Pinpoint the cell where the given text exists, returning its (X, Y) midpoint coordinate. 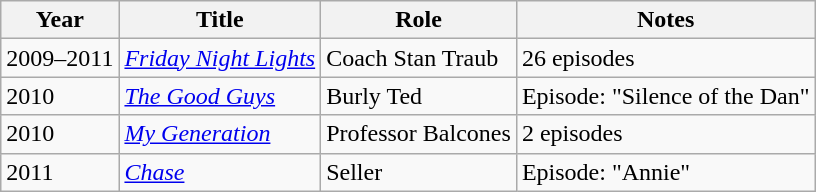
2009–2011 (60, 58)
The Good Guys (220, 96)
Coach Stan Traub (419, 58)
My Generation (220, 134)
Burly Ted (419, 96)
Notes (666, 20)
Title (220, 20)
Professor Balcones (419, 134)
Year (60, 20)
2011 (60, 172)
Episode: "Silence of the Dan" (666, 96)
Episode: "Annie" (666, 172)
2 episodes (666, 134)
Role (419, 20)
Friday Night Lights (220, 58)
Seller (419, 172)
26 episodes (666, 58)
Chase (220, 172)
